Scan for the cell matching the given text and deliver its (x, y) coordinate at center. 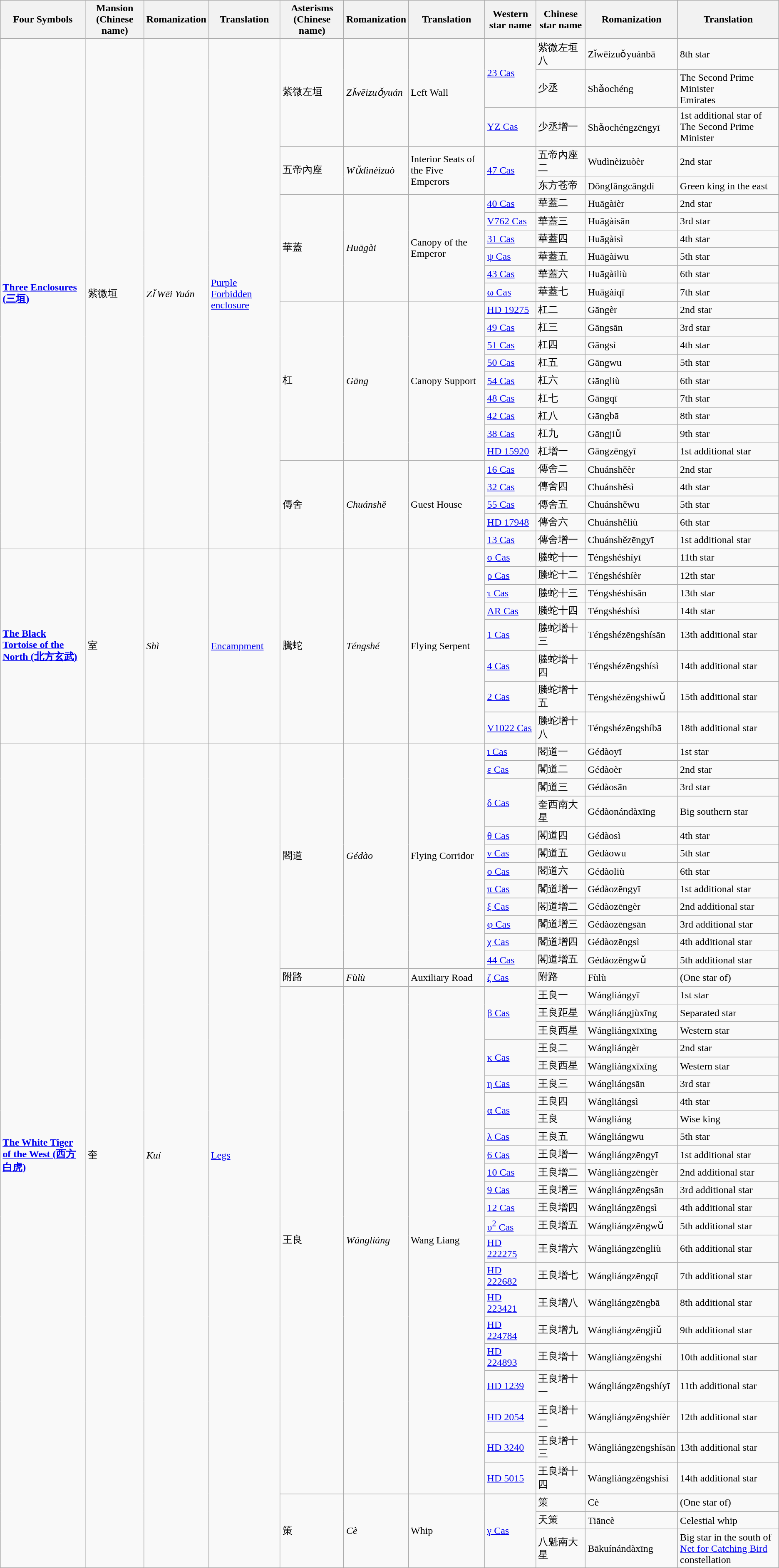
Purple Forbidden enclosure (244, 294)
Chinese star name (561, 20)
40 Cas (510, 204)
38 Cas (510, 434)
Wángliángzēngsān (632, 1190)
華蓋二 (561, 204)
Big southern star (728, 811)
Whip (447, 1531)
9th additional star (728, 1330)
Three Enclosures (三垣) (43, 294)
Wángliángzēngwǔ (632, 1226)
Gédàozēngsān (632, 925)
閣道四 (561, 836)
π Cas (510, 889)
傳舍六 (561, 523)
Zǐwēizuǒyuánbā (632, 54)
Wángliángzēngqī (632, 1276)
Gédàozēngèr (632, 906)
ι Cas (510, 752)
螣蛇增十五 (561, 697)
6 Cas (510, 1154)
ν Cas (510, 854)
Téngshéshíèr (632, 575)
閣道 (312, 856)
Four Symbols (43, 20)
室 (115, 646)
螣蛇增十四 (561, 666)
Chuánshěwu (632, 504)
Gédàozēngyī (632, 889)
AR Cas (510, 611)
β Cas (510, 1013)
Kuí (176, 1155)
閣道五 (561, 854)
The Black Tortoise of the North (北方玄武) (43, 646)
ο Cas (510, 871)
Wángliángsān (632, 1084)
11th star (728, 558)
2 Cas (510, 697)
ε Cas (510, 770)
閣道增四 (561, 942)
31 Cas (510, 239)
紫微左垣 (312, 92)
Wise king (728, 1119)
Left Wall (447, 92)
32 Cas (510, 487)
49 Cas (510, 328)
Shǎochéng (632, 89)
23 Cas (510, 73)
傳舍四 (561, 487)
τ Cas (510, 593)
Huāgàiwu (632, 256)
Bākuínándàxīng (632, 1548)
8th additional star (728, 1303)
王良增六 (561, 1248)
V1022 Cas (510, 727)
4 Cas (510, 666)
12 Cas (510, 1208)
Gédàoyī (632, 752)
13th star (728, 593)
Celestial whip (728, 1521)
王良四 (561, 1102)
κ Cas (510, 1057)
傳舍 (312, 504)
華蓋五 (561, 256)
閣道六 (561, 871)
騰蛇 (312, 646)
Gāngèr (632, 310)
Wángliángzēngjiǔ (632, 1330)
Gédàoliù (632, 871)
王良二 (561, 1049)
44 Cas (510, 960)
閣道二 (561, 770)
傳舍增一 (561, 540)
HD 15920 (510, 452)
HD 5015 (510, 1479)
Wángliángsì (632, 1102)
五帝內座 (312, 171)
傳舍二 (561, 469)
王良增一 (561, 1154)
Chuánshězēngyī (632, 540)
Mansion (Chinese name) (115, 20)
螣蛇十三 (561, 593)
Wang Liang (447, 1240)
王良增十 (561, 1357)
χ Cas (510, 942)
Dōngfāngcāngdì (632, 186)
10th additional star (728, 1357)
杠六 (561, 380)
Flying Corridor (447, 856)
50 Cas (510, 363)
Huāgài (376, 248)
王良增十二 (561, 1417)
Wángliángzēngbā (632, 1303)
Wángliángzēngèr (632, 1173)
6th additional star (728, 1248)
Wángliángzēngyī (632, 1154)
HD 224784 (510, 1330)
11th additional star (728, 1386)
HD 19275 (510, 310)
Huāgàiqī (632, 292)
HD 223421 (510, 1303)
HD 222682 (510, 1276)
Shǎochéngzēngyī (632, 127)
螣蛇十一 (561, 558)
Tiāncè (632, 1521)
Gédàonándàxīng (632, 811)
Wángliángwu (632, 1137)
天策 (561, 1521)
閣道增三 (561, 925)
Gāng (376, 380)
王良增八 (561, 1303)
杠增一 (561, 452)
Gédàoèr (632, 770)
The Second Prime MinisterEmirates (728, 89)
Wángliángzēngshí (632, 1357)
Canopy of the Emperor (447, 248)
華蓋六 (561, 275)
Wángliángzēngliù (632, 1248)
杠九 (561, 434)
王良增十三 (561, 1447)
Gédàozēngwǔ (632, 960)
Téngshéshísān (632, 593)
王良一 (561, 995)
12th star (728, 575)
Shì (176, 646)
Flying Serpent (447, 646)
杠四 (561, 345)
Legs (244, 1155)
王良增九 (561, 1330)
ζ Cas (510, 978)
ρ Cas (510, 575)
Auxiliary Road (447, 978)
華蓋七 (561, 292)
Canopy Support (447, 380)
Western star name (510, 20)
HD 3240 (510, 1447)
15th additional star (728, 697)
王良增三 (561, 1190)
杠三 (561, 328)
Chuánshěèr (632, 469)
王良增十一 (561, 1386)
Gāngwu (632, 363)
華蓋四 (561, 239)
Zǐwēizuǒyuán (376, 92)
Wángliángzēngsì (632, 1208)
王良五 (561, 1137)
Wudìnèizuòèr (632, 161)
奎 (115, 1155)
HD 17948 (510, 523)
紫微垣 (115, 294)
少丞 (561, 89)
东方苍帝 (561, 186)
Wángliángzēngshísì (632, 1479)
Wǔdìnèizuò (376, 171)
12th additional star (728, 1417)
王良增七 (561, 1276)
42 Cas (510, 416)
Interior Seats of the Five Emperors (447, 171)
Wángliángyī (632, 995)
Téngshézēngshíwǔ (632, 697)
ω Cas (510, 292)
閣道增二 (561, 906)
Separated star (728, 1013)
Gédào (376, 856)
閣道增一 (561, 889)
9th star (728, 434)
王良增二 (561, 1173)
14th star (728, 611)
螣蛇增十三 (561, 635)
Chuánshě (376, 504)
43 Cas (510, 275)
螣蛇增十八 (561, 727)
Encampment (244, 646)
少丞增一 (561, 127)
Wángliángzēngshíyī (632, 1386)
Gédàosān (632, 787)
υ2 Cas (510, 1226)
螣蛇十四 (561, 611)
Chuánshěsì (632, 487)
ψ Cas (510, 256)
9 Cas (510, 1190)
λ Cas (510, 1137)
杠五 (561, 363)
55 Cas (510, 504)
16 Cas (510, 469)
1 Cas (510, 635)
Gāngzēngyī (632, 452)
γ Cas (510, 1531)
Téngshé (376, 646)
五帝內座二 (561, 161)
Téngshéshísì (632, 611)
θ Cas (510, 836)
Huāgàiliù (632, 275)
王良增五 (561, 1226)
Guest House (447, 504)
杠 (312, 380)
紫微左垣八 (561, 54)
杠二 (561, 310)
Gédàowu (632, 854)
Gāngliù (632, 380)
The White Tiger of the West (西方白虎) (43, 1155)
Big star in the south of Net for Catching Bird constellation (728, 1548)
閣道增五 (561, 960)
Huāgàisì (632, 239)
HD 2054 (510, 1417)
Asterisms (Chinese name) (312, 20)
HD 224893 (510, 1357)
48 Cas (510, 399)
Wángliángzēngshísān (632, 1447)
閣道三 (561, 787)
σ Cas (510, 558)
Gāngsì (632, 345)
王良距星 (561, 1013)
10 Cas (510, 1173)
HD 222275 (510, 1248)
Huāgàièr (632, 204)
18th additional star (728, 727)
華蓋三 (561, 221)
δ Cas (510, 802)
13 Cas (510, 540)
Gāngbā (632, 416)
Gāngsān (632, 328)
1st additional star of The Second Prime Minister (728, 127)
φ Cas (510, 925)
ξ Cas (510, 906)
7th additional star (728, 1276)
Wángliángjùxīng (632, 1013)
杠八 (561, 416)
η Cas (510, 1084)
Zǐ Wēi Yuán (176, 294)
Huāgàisān (632, 221)
Gāngqī (632, 399)
Wángliángzēngshíèr (632, 1417)
51 Cas (510, 345)
Téngshéshíyī (632, 558)
奎西南大星 (561, 811)
Téngshézēngshísì (632, 666)
Téngshézēngshíbā (632, 727)
王良三 (561, 1084)
杠七 (561, 399)
54 Cas (510, 380)
螣蛇十二 (561, 575)
Green king in the east (728, 186)
八魁南大星 (561, 1548)
Gédàozēngsì (632, 942)
YZ Cas (510, 127)
α Cas (510, 1110)
Gédàosì (632, 836)
Chuánshěliù (632, 523)
華蓋 (312, 248)
傳舍五 (561, 504)
王良增四 (561, 1208)
Téngshézēngshísān (632, 635)
王良增十四 (561, 1479)
Wángliángèr (632, 1049)
Gāngjiǔ (632, 434)
V762 Cas (510, 221)
HD 1239 (510, 1386)
閣道一 (561, 752)
47 Cas (510, 171)
